Determine the (x, y) coordinate at the center of the cell enclosing the given text.  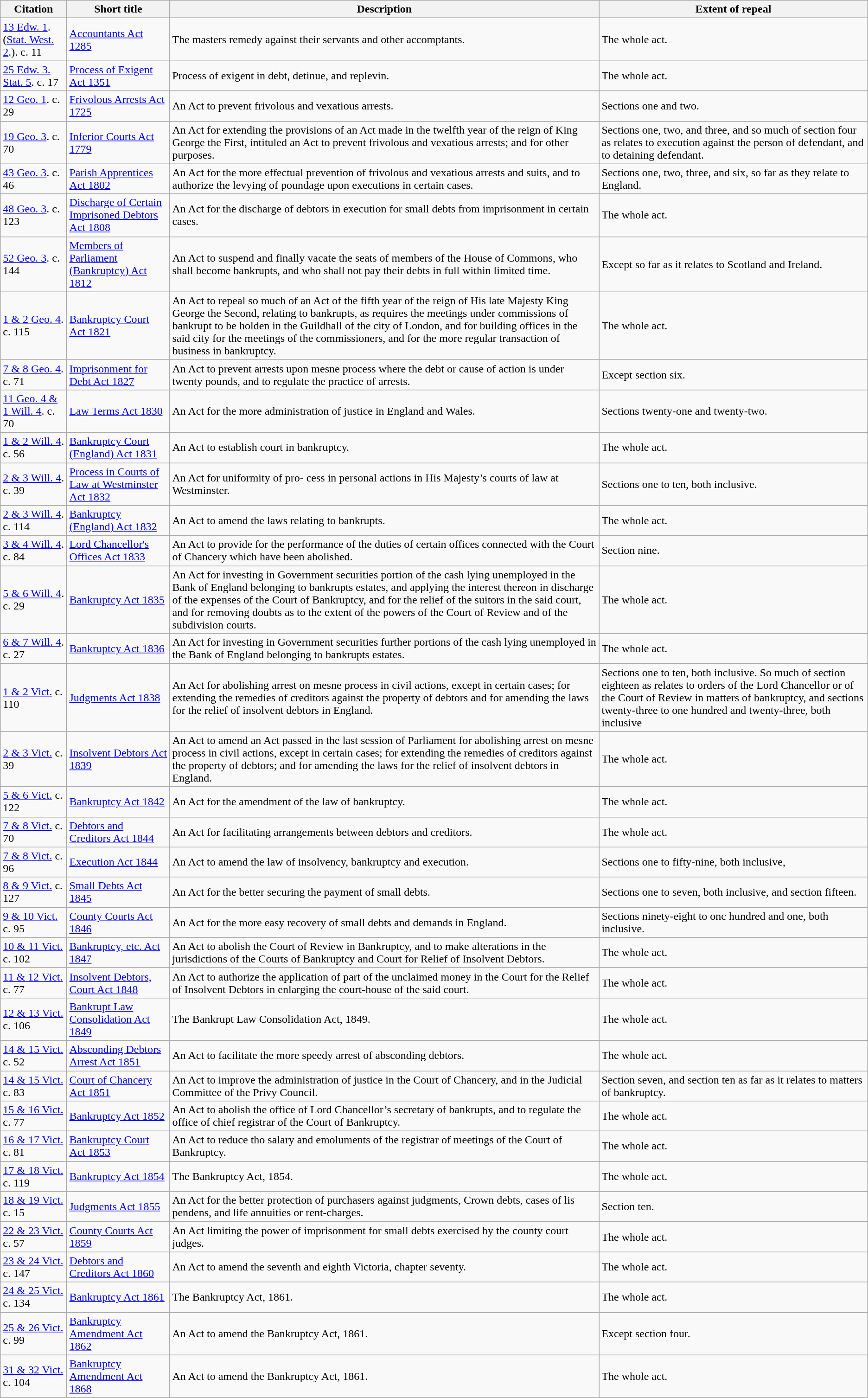
Section seven, and section ten as far as it relates to matters of bankruptcy. (734, 1085)
8 & 9 Vict. c. 127 (33, 892)
Sections one to seven, both inclusive, and section fifteen. (734, 892)
Process of Exigent Act 1351 (118, 76)
Imprisonment for Debt Act 1827 (118, 375)
An Act to facilitate the more speedy arrest of absconding debtors. (384, 1056)
14 & 15 Vict. c. 52 (33, 1056)
Sections one and two. (734, 106)
Bankruptcy Court Act 1821 (118, 326)
2 & 3 Will. 4. c. 39 (33, 484)
Insolvent Debtors, Court Act 1848 (118, 982)
Bankruptcy Amendment Act 1868 (118, 1376)
Judgments Act 1855 (118, 1207)
An Act to establish court in bankruptcy. (384, 447)
Process in Courts of Law at Westminster Act 1832 (118, 484)
Law Terms Act 1830 (118, 411)
Citation (33, 9)
An Act limiting the power of imprisonment for small debts exercised by the county court judges. (384, 1237)
Execution Act 1844 (118, 862)
Court of Chancery Act 1851 (118, 1085)
13 Edw. 1. (Stat. West. 2.). c. 11 (33, 39)
19 Geo. 3. c. 70 (33, 142)
Section nine. (734, 551)
An Act for the more easy recovery of small debts and demands in England. (384, 922)
An Act for uniformity of pro- cess in personal actions in His Majesty’s courts of law at Westminster. (384, 484)
Short title (118, 9)
Bankruptcy Act 1836 (118, 648)
52 Geo. 3. c. 144 (33, 264)
An Act to improve the administration of justice in the Court of Chancery, and in the Judicial Committee of the Privy Council. (384, 1085)
Bankruptcy Court Act 1853 (118, 1147)
An Act to prevent arrests upon mesne process where the debt or cause of action is under twenty pounds, and to regulate the practice of arrests. (384, 375)
An Act for the amendment of the law of bankruptcy. (384, 802)
Parish Apprentices Act 1802 (118, 179)
An Act to abolish the office of Lord Chancellor’s secretary of bankrupts, and to regulate the office of chief registrar of the Court of Bankruptcy. (384, 1116)
Except section six. (734, 375)
The Bankrupt Law Consolidation Act, 1849. (384, 1019)
Bankruptcy Act 1835 (118, 600)
An Act for facilitating arrangements between debtors and creditors. (384, 832)
The Bankruptcy Act, 1861. (384, 1297)
10 & 11 Vict. c. 102 (33, 953)
Judgments Act 1838 (118, 698)
Bankruptcy Act 1852 (118, 1116)
9 & 10 Vict. c. 95 (33, 922)
Members of Parliament (Bankruptcy) Act 1812 (118, 264)
12 Geo. 1. c. 29 (33, 106)
17 & 18 Vict. c. 119 (33, 1176)
Bankruptcy Amendment Act 1862 (118, 1334)
An Act to amend the law of insolvency, bankruptcy and execution. (384, 862)
Lord Chancellor's Offices Act 1833 (118, 551)
12 & 13 Vict. c. 106 (33, 1019)
An Act to amend the seventh and eighth Victoria, chapter seventy. (384, 1267)
An Act for the better securing the payment of small debts. (384, 892)
Inferior Courts Act 1779 (118, 142)
18 & 19 Vict. c. 15 (33, 1207)
7 & 8 Geo. 4. c. 71 (33, 375)
Sections one to ten, both inclusive. (734, 484)
An Act to amend the laws relating to bankrupts. (384, 520)
Small Debts Act 1845 (118, 892)
Extent of repeal (734, 9)
Bankruptcy, etc. Act 1847 (118, 953)
3 & 4 Will. 4. c. 84 (33, 551)
7 & 8 Vict. c. 96 (33, 862)
Sections twenty-one and twenty-two. (734, 411)
Sections ninety-eight to onc hundred and one, both inclusive. (734, 922)
Sections one to fifty-nine, both inclusive, (734, 862)
Bankrupt Law Consolidation Act 1849 (118, 1019)
48 Geo. 3. c. 123 (33, 215)
24 & 25 Vict. c. 134 (33, 1297)
2 & 3 Vict. c. 39 (33, 759)
Frivolous Arrests Act 1725 (118, 106)
7 & 8 Vict. c. 70 (33, 832)
County Courts Act 1859 (118, 1237)
Insolvent Debtors Act 1839 (118, 759)
14 & 15 Vict. c. 83 (33, 1085)
The masters remedy against their servants and other accomptants. (384, 39)
25 & 26 Vict. c. 99 (33, 1334)
5 & 6 Vict. c. 122 (33, 802)
1 & 2 Vict. c. 110 (33, 698)
1 & 2 Geo. 4. c. 115 (33, 326)
23 & 24 Vict. c. 147 (33, 1267)
5 & 6 Will. 4. c. 29 (33, 600)
The Bankruptcy Act, 1854. (384, 1176)
An Act to reduce tho salary and emoluments of the registrar of meetings of the Court of Bankruptcy. (384, 1147)
Sections one, two, three, and six, so far as they relate to England. (734, 179)
Description (384, 9)
An Act for investing in Government securities further portions of the cash lying unemployed in the Bank of England belonging to bankrupts estates. (384, 648)
1 & 2 Will. 4. c. 56 (33, 447)
Discharge of Certain Imprisoned Debtors Act 1808 (118, 215)
An Act to prevent frivolous and vexatious arrests. (384, 106)
16 & 17 Vict. c. 81 (33, 1147)
Accountants Act 1285 (118, 39)
An Act for the better protection of purchasers against judgments, Crown debts, cases of lis pendens, and life annuities or rent-charges. (384, 1207)
25 Edw. 3. Stat. 5. c. 17 (33, 76)
County Courts Act 1846 (118, 922)
43 Geo. 3. c. 46 (33, 179)
2 & 3 Will. 4. c. 114 (33, 520)
Bankruptcy (England) Act 1832 (118, 520)
Process of exigent in debt, detinue, and replevin. (384, 76)
Except section four. (734, 1334)
Debtors and Creditors Act 1860 (118, 1267)
11 & 12 Vict. c. 77 (33, 982)
An Act for the more administration of justice in England and Wales. (384, 411)
15 & 16 Vict. c. 77 (33, 1116)
Bankruptcy Act 1861 (118, 1297)
Bankruptcy Court (England) Act 1831 (118, 447)
Absconding Debtors Arrest Act 1851 (118, 1056)
Sections one, two, and three, and so much of section four as relates to execution against the person of defendant, and to detaining defendant. (734, 142)
An Act for the discharge of debtors in execution for small debts from imprisonment in certain cases. (384, 215)
Section ten. (734, 1207)
31 & 32 Vict. c. 104 (33, 1376)
Debtors and Creditors Act 1844 (118, 832)
Bankruptcy Act 1842 (118, 802)
Bankruptcy Act 1854 (118, 1176)
Except so far as it relates to Scotland and Ireland. (734, 264)
6 & 7 Will. 4. c. 27 (33, 648)
11 Geo. 4 & 1 Will. 4. c. 70 (33, 411)
22 & 23 Vict. c. 57 (33, 1237)
An Act to provide for the performance of the duties of certain offices connected with the Court of Chancery which have been abolished. (384, 551)
